Determine the [X, Y] coordinate at the center of the cell enclosing the given text.  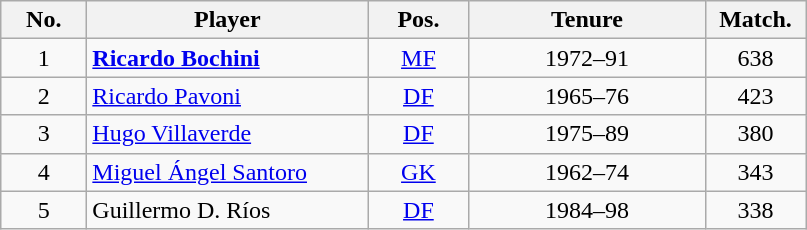
Player [228, 20]
Ricardo Pavoni [228, 96]
MF [418, 58]
Tenure [587, 20]
1962–74 [587, 172]
343 [756, 172]
Miguel Ángel Santoro [228, 172]
1972–91 [587, 58]
Pos. [418, 20]
638 [756, 58]
423 [756, 96]
Match. [756, 20]
No. [44, 20]
5 [44, 210]
1975–89 [587, 134]
3 [44, 134]
1965–76 [587, 96]
1984–98 [587, 210]
2 [44, 96]
GK [418, 172]
Ricardo Bochini [228, 58]
380 [756, 134]
Guillermo D. Ríos [228, 210]
1 [44, 58]
4 [44, 172]
338 [756, 210]
Hugo Villaverde [228, 134]
